Locate the cell with the specified text and output its [x, y] center coordinate. 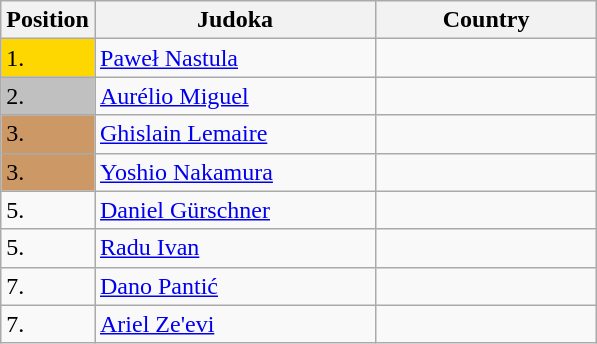
Radu Ivan [234, 248]
Ariel Ze'evi [234, 324]
Country [486, 20]
Aurélio Miguel [234, 96]
2. [48, 96]
Yoshio Nakamura [234, 172]
Dano Pantić [234, 286]
Daniel Gürschner [234, 210]
Paweł Nastula [234, 58]
Judoka [234, 20]
Position [48, 20]
Ghislain Lemaire [234, 134]
1. [48, 58]
